Output the (X, Y) coordinate of the center of the cell containing the given text.  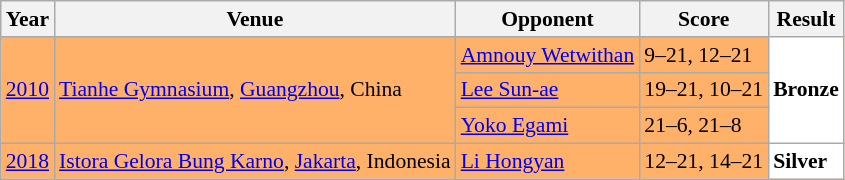
Tianhe Gymnasium, Guangzhou, China (255, 90)
Lee Sun-ae (548, 90)
Yoko Egami (548, 126)
21–6, 21–8 (704, 126)
19–21, 10–21 (704, 90)
Venue (255, 19)
12–21, 14–21 (704, 162)
2018 (28, 162)
Li Hongyan (548, 162)
Amnouy Wetwithan (548, 55)
Opponent (548, 19)
9–21, 12–21 (704, 55)
Silver (806, 162)
Bronze (806, 90)
Score (704, 19)
2010 (28, 90)
Result (806, 19)
Istora Gelora Bung Karno, Jakarta, Indonesia (255, 162)
Year (28, 19)
